Identify which cell holds the provided text, then report its (x, y) central coordinate. 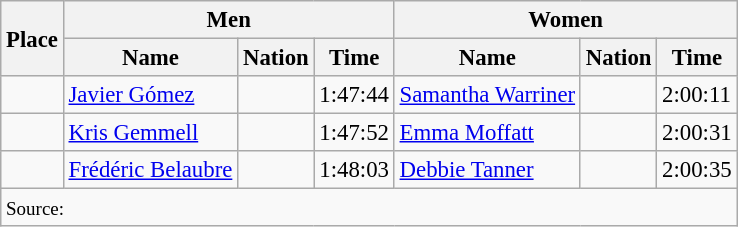
2:00:35 (697, 170)
Source: (369, 208)
2:00:31 (697, 133)
2:00:11 (697, 95)
Kris Gemmell (150, 133)
1:47:52 (354, 133)
1:48:03 (354, 170)
Javier Gómez (150, 95)
Samantha Warriner (487, 95)
Frédéric Belaubre (150, 170)
Debbie Tanner (487, 170)
Women (566, 20)
Emma Moffatt (487, 133)
1:47:44 (354, 95)
Men (228, 20)
Place (32, 38)
